Identify which cell holds the provided text, then report its (x, y) central coordinate. 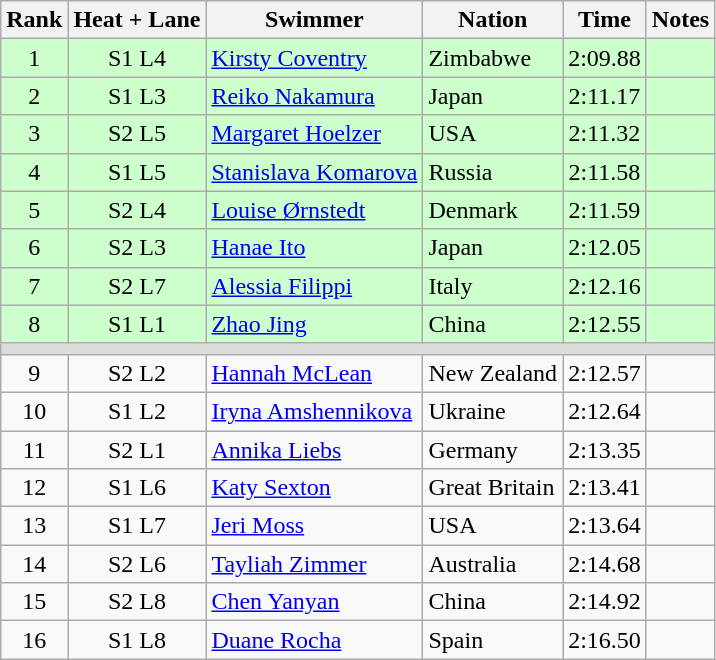
2:12.64 (605, 411)
Tayliah Zimmer (314, 564)
Stanislava Komarova (314, 172)
Great Britain (493, 488)
2:12.57 (605, 373)
5 (34, 210)
S1 L7 (137, 526)
Margaret Hoelzer (314, 134)
Annika Liebs (314, 449)
2:16.50 (605, 640)
2:11.17 (605, 96)
13 (34, 526)
S2 L8 (137, 602)
2:14.68 (605, 564)
9 (34, 373)
Notes (680, 20)
Time (605, 20)
Iryna Amshennikova (314, 411)
Germany (493, 449)
10 (34, 411)
S2 L5 (137, 134)
2:11.59 (605, 210)
Katy Sexton (314, 488)
Denmark (493, 210)
Italy (493, 286)
Australia (493, 564)
Reiko Nakamura (314, 96)
S1 L2 (137, 411)
S1 L1 (137, 324)
2 (34, 96)
2:13.35 (605, 449)
Nation (493, 20)
S1 L3 (137, 96)
Russia (493, 172)
S1 L5 (137, 172)
S1 L8 (137, 640)
14 (34, 564)
12 (34, 488)
S2 L4 (137, 210)
Ukraine (493, 411)
Heat + Lane (137, 20)
S1 L4 (137, 58)
Chen Yanyan (314, 602)
S2 L2 (137, 373)
3 (34, 134)
2:13.64 (605, 526)
Zhao Jing (314, 324)
6 (34, 248)
New Zealand (493, 373)
2:11.58 (605, 172)
Rank (34, 20)
Swimmer (314, 20)
S2 L6 (137, 564)
11 (34, 449)
2:13.41 (605, 488)
S2 L1 (137, 449)
16 (34, 640)
Jeri Moss (314, 526)
S1 L6 (137, 488)
2:12.55 (605, 324)
15 (34, 602)
4 (34, 172)
2:09.88 (605, 58)
1 (34, 58)
Duane Rocha (314, 640)
7 (34, 286)
Zimbabwe (493, 58)
2:14.92 (605, 602)
Hanae Ito (314, 248)
2:12.05 (605, 248)
Alessia Filippi (314, 286)
Spain (493, 640)
2:11.32 (605, 134)
Hannah McLean (314, 373)
S2 L7 (137, 286)
Kirsty Coventry (314, 58)
Louise Ørnstedt (314, 210)
8 (34, 324)
2:12.16 (605, 286)
S2 L3 (137, 248)
